Identify which cell holds the provided text, then report its (x, y) central coordinate. 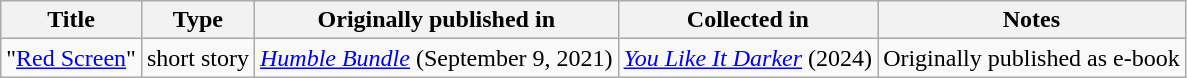
short story (198, 58)
Type (198, 20)
Notes (1032, 20)
You Like It Darker (2024) (748, 58)
Originally published in (436, 20)
"Red Screen" (72, 58)
Collected in (748, 20)
Humble Bundle (September 9, 2021) (436, 58)
Title (72, 20)
Originally published as e-book (1032, 58)
